For the text-containing cell, return its midpoint in (x, y) coordinate format. 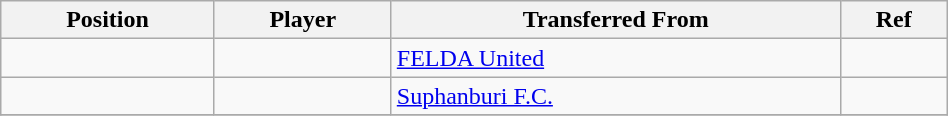
Position (108, 20)
FELDA United (616, 58)
Player (302, 20)
Ref (894, 20)
Suphanburi F.C. (616, 96)
Transferred From (616, 20)
